Determine the (x, y) coordinate at the center of the cell enclosing the given text.  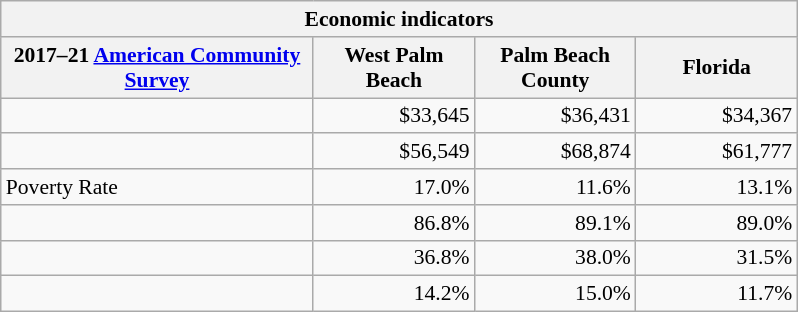
36.8% (394, 258)
$36,431 (556, 116)
15.0% (556, 294)
86.8% (394, 223)
$34,367 (716, 116)
31.5% (716, 258)
$68,874 (556, 152)
West Palm Beach (394, 68)
14.2% (394, 294)
Palm Beach County (556, 68)
11.6% (556, 187)
Poverty Rate (158, 187)
11.7% (716, 294)
$56,549 (394, 152)
$61,777 (716, 152)
17.0% (394, 187)
$33,645 (394, 116)
Florida (716, 68)
Economic indicators (399, 19)
89.0% (716, 223)
2017–21 American Community Survey (158, 68)
89.1% (556, 223)
38.0% (556, 258)
13.1% (716, 187)
